Search for the cell housing the specified text and yield its [x, y] center coordinate. 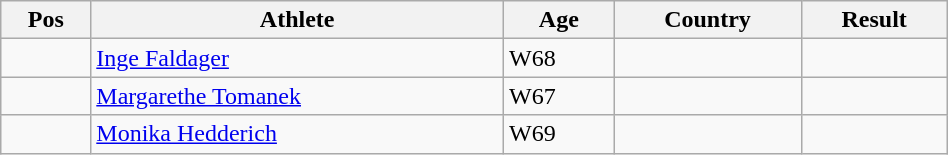
Pos [46, 20]
Inge Faldager [298, 58]
W69 [559, 134]
Margarethe Tomanek [298, 96]
Age [559, 20]
W68 [559, 58]
W67 [559, 96]
Result [874, 20]
Athlete [298, 20]
Country [708, 20]
Monika Hedderich [298, 134]
